Pinpoint the cell where the given text exists, returning its [X, Y] midpoint coordinate. 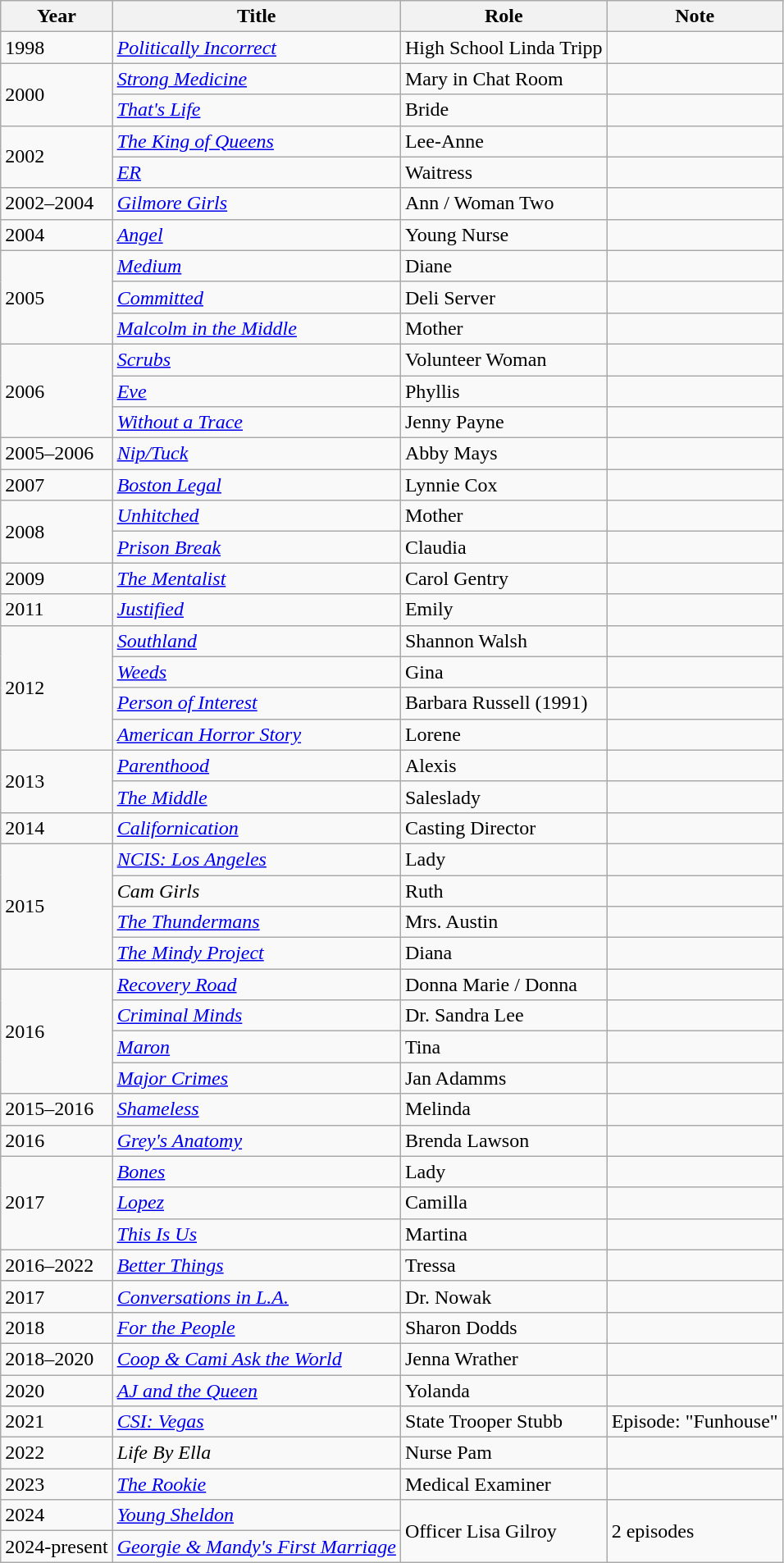
Camilla [504, 1203]
Parenthood [256, 766]
2012 [57, 688]
Role [504, 16]
2009 [57, 578]
Eve [256, 391]
2000 [57, 94]
Tressa [504, 1265]
Coop & Cami Ask the World [256, 1359]
2020 [57, 1391]
Bride [504, 110]
Prison Break [256, 547]
High School Linda Tripp [504, 48]
1998 [57, 48]
2024-present [57, 1547]
Lopez [256, 1203]
2007 [57, 485]
Better Things [256, 1265]
Mary in Chat Room [504, 79]
Unhitched [256, 516]
Note [695, 16]
Casting Director [504, 828]
Life By Ella [256, 1453]
Brenda Lawson [504, 1140]
Shannon Walsh [504, 641]
2014 [57, 828]
CSI: Vegas [256, 1422]
Dr. Sandra Lee [504, 1016]
Yolanda [504, 1391]
Lee-Anne [504, 141]
American Horror Story [256, 734]
Californication [256, 828]
2002 [57, 157]
Episode: "Funhouse" [695, 1422]
Dr. Nowak [504, 1296]
Young Nurse [504, 235]
Committed [256, 297]
Sharon Dodds [504, 1328]
Alexis [504, 766]
Jenna Wrather [504, 1359]
Waitress [504, 172]
Georgie & Mandy's First Marriage [256, 1547]
Deli Server [504, 297]
2015 [57, 906]
Person of Interest [256, 703]
2006 [57, 391]
Gina [504, 672]
Nurse Pam [504, 1453]
Medium [256, 266]
The Rookie [256, 1484]
Grey's Anatomy [256, 1140]
Nip/Tuck [256, 454]
The Thundermans [256, 922]
Emily [504, 610]
Malcolm in the Middle [256, 328]
Without a Trace [256, 423]
The King of Queens [256, 141]
Recovery Road [256, 985]
Mrs. Austin [504, 922]
Strong Medicine [256, 79]
Carol Gentry [504, 578]
2018 [57, 1328]
2023 [57, 1484]
2021 [57, 1422]
ER [256, 172]
The Mentalist [256, 578]
2024 [57, 1515]
Ruth [504, 890]
Volunteer Woman [504, 359]
2 episodes [695, 1531]
2002–2004 [57, 203]
2011 [57, 610]
Maron [256, 1047]
2015–2016 [57, 1109]
Conversations in L.A. [256, 1296]
2005–2006 [57, 454]
Lynnie Cox [504, 485]
Diana [504, 953]
Young Sheldon [256, 1515]
Medical Examiner [504, 1484]
The Middle [256, 797]
Bones [256, 1172]
Boston Legal [256, 485]
Gilmore Girls [256, 203]
Lorene [504, 734]
For the People [256, 1328]
State Trooper Stubb [504, 1422]
Barbara Russell (1991) [504, 703]
Officer Lisa Gilroy [504, 1531]
Politically Incorrect [256, 48]
Southland [256, 641]
That's Life [256, 110]
Melinda [504, 1109]
Saleslady [504, 797]
Diane [504, 266]
2022 [57, 1453]
Major Crimes [256, 1078]
Claudia [504, 547]
Phyllis [504, 391]
Title [256, 16]
Year [57, 16]
NCIS: Los Angeles [256, 859]
Donna Marie / Donna [504, 985]
Ann / Woman Two [504, 203]
Jan Adamms [504, 1078]
Angel [256, 235]
2013 [57, 781]
Criminal Minds [256, 1016]
2005 [57, 297]
2018–2020 [57, 1359]
The Mindy Project [256, 953]
Weeds [256, 672]
2008 [57, 532]
This Is Us [256, 1234]
Martina [504, 1234]
AJ and the Queen [256, 1391]
2004 [57, 235]
2016–2022 [57, 1265]
Tina [504, 1047]
Scrubs [256, 359]
Cam Girls [256, 890]
Shameless [256, 1109]
Abby Mays [504, 454]
Justified [256, 610]
Jenny Payne [504, 423]
